Detect which cell encompasses the target text, then output its [X, Y] center coordinate. 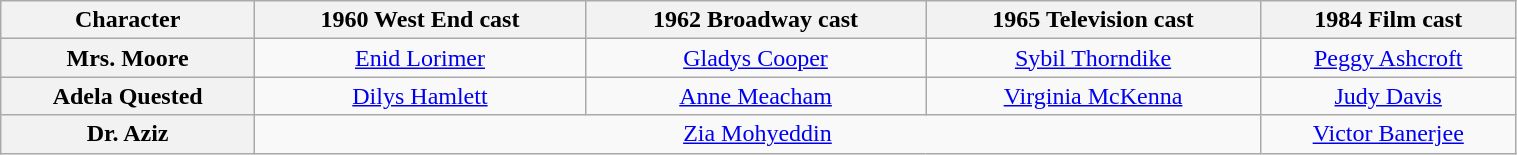
Sybil Thorndike [1094, 58]
Character [128, 20]
Victor Banerjee [1388, 134]
Enid Lorimer [420, 58]
1984 Film cast [1388, 20]
1965 Television cast [1094, 20]
1962 Broadway cast [755, 20]
Dilys Hamlett [420, 96]
Dr. Aziz [128, 134]
Peggy Ashcroft [1388, 58]
Judy Davis [1388, 96]
Anne Meacham [755, 96]
Gladys Cooper [755, 58]
Zia Mohyeddin [758, 134]
1960 West End cast [420, 20]
Adela Quested [128, 96]
Virginia McKenna [1094, 96]
Mrs. Moore [128, 58]
